Identify which cell holds the provided text, then report its [x, y] central coordinate. 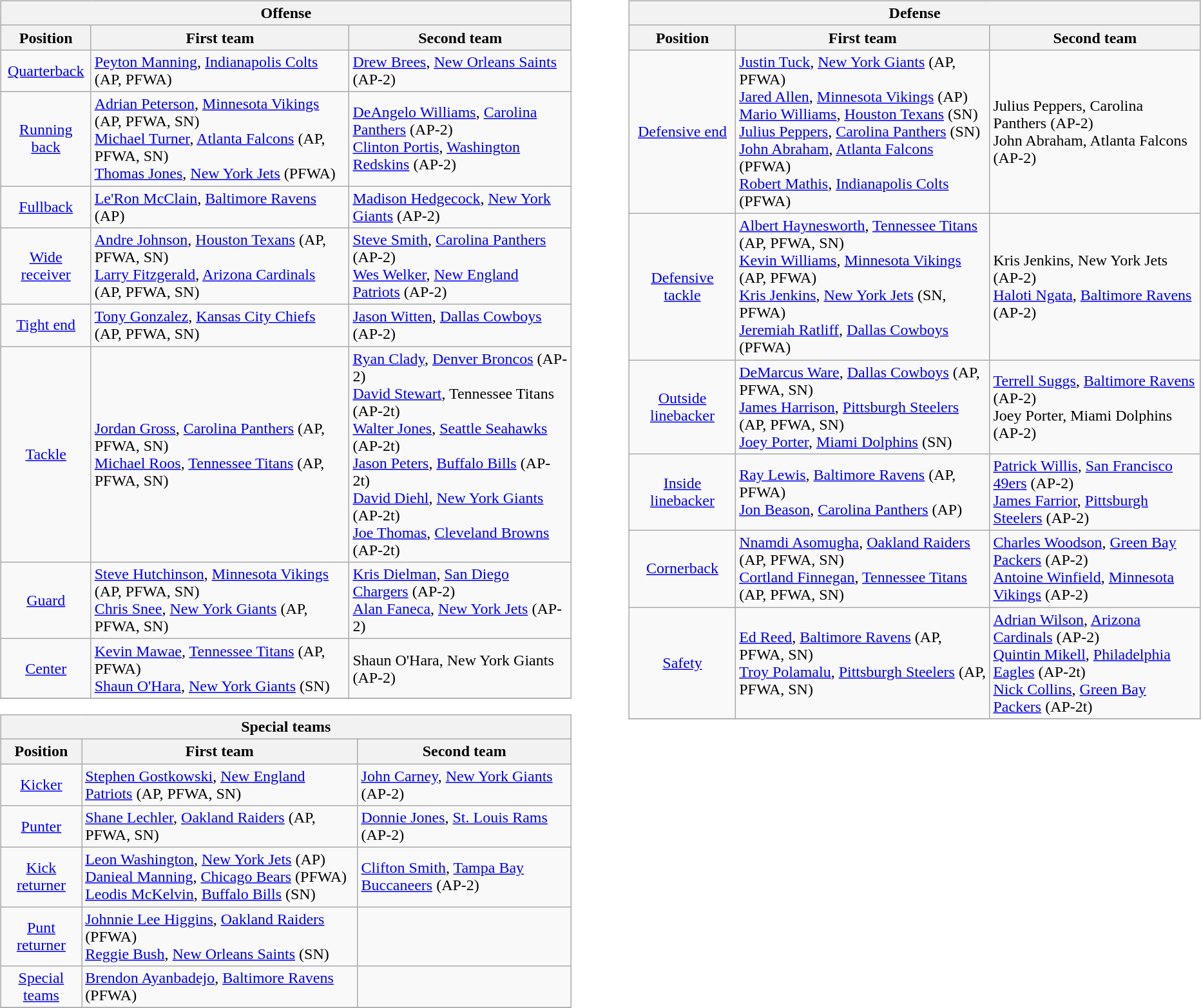
Punt returner [41, 937]
Tackle [46, 455]
Peyton Manning, Indianapolis Colts (AP, PFWA) [220, 71]
Brendon Ayanbadejo, Baltimore Ravens (PFWA) [220, 987]
Drew Brees, New Orleans Saints (AP-2) [460, 71]
Defense [914, 13]
Jason Witten, Dallas Cowboys (AP-2) [460, 326]
Safety [682, 663]
John Carney, New York Giants (AP-2) [464, 785]
Patrick Willis, San Francisco 49ers (AP-2) James Farrior, Pittsburgh Steelers (AP-2) [1095, 492]
Defensive tackle [682, 286]
Guard [46, 600]
Center [46, 669]
Shaun O'Hara, New York Giants (AP-2) [460, 669]
Terrell Suggs, Baltimore Ravens (AP-2) Joey Porter, Miami Dolphins (AP-2) [1095, 406]
Shane Lechler, Oakland Raiders (AP, PFWA, SN) [220, 827]
Leon Washington, New York Jets (AP) Danieal Manning, Chicago Bears (PFWA) Leodis McKelvin, Buffalo Bills (SN) [220, 877]
Quarterback [46, 71]
Andre Johnson, Houston Texans (AP, PFWA, SN)Larry Fitzgerald, Arizona Cardinals (AP, PFWA, SN) [220, 267]
Inside linebacker [682, 492]
Kevin Mawae, Tennessee Titans (AP, PFWA) Shaun O'Hara, New York Giants (SN) [220, 669]
Charles Woodson, Green Bay Packers (AP-2) Antoine Winfield, Minnesota Vikings (AP-2) [1095, 569]
Cornerback [682, 569]
Stephen Gostkowski, New England Patriots (AP, PFWA, SN) [220, 785]
Punter [41, 827]
Madison Hedgecock, New York Giants (AP-2) [460, 206]
Kris Jenkins, New York Jets (AP-2) Haloti Ngata, Baltimore Ravens (AP-2) [1095, 286]
Johnnie Lee Higgins, Oakland Raiders (PFWA) Reggie Bush, New Orleans Saints (SN) [220, 937]
Offense [286, 13]
DeAngelo Williams, Carolina Panthers (AP-2) Clinton Portis, Washington Redskins (AP-2) [460, 138]
Tony Gonzalez, Kansas City Chiefs (AP, PFWA, SN) [220, 326]
Wide receiver [46, 267]
Outside linebacker [682, 406]
Kicker [41, 785]
Adrian Peterson, Minnesota Vikings (AP, PFWA, SN) Michael Turner, Atlanta Falcons (AP, PFWA, SN)Thomas Jones, New York Jets (PFWA) [220, 138]
Clifton Smith, Tampa Bay Buccaneers (AP-2) [464, 877]
Donnie Jones, St. Louis Rams (AP-2) [464, 827]
Jordan Gross, Carolina Panthers (AP, PFWA, SN)Michael Roos, Tennessee Titans (AP, PFWA, SN) [220, 455]
Le'Ron McClain, Baltimore Ravens (AP) [220, 206]
Defensive end [682, 131]
Running back [46, 138]
Fullback [46, 206]
Ray Lewis, Baltimore Ravens (AP, PFWA) Jon Beason, Carolina Panthers (AP) [863, 492]
Steve Hutchinson, Minnesota Vikings (AP, PFWA, SN)Chris Snee, New York Giants (AP, PFWA, SN) [220, 600]
Julius Peppers, Carolina Panthers (AP-2) John Abraham, Atlanta Falcons (AP-2) [1095, 131]
Steve Smith, Carolina Panthers (AP-2) Wes Welker, New England Patriots (AP-2) [460, 267]
Nnamdi Asomugha, Oakland Raiders (AP, PFWA, SN) Cortland Finnegan, Tennessee Titans (AP, PFWA, SN) [863, 569]
Kris Dielman, San Diego Chargers (AP-2) Alan Faneca, New York Jets (AP-2) [460, 600]
Adrian Wilson, Arizona Cardinals (AP-2)Quintin Mikell, Philadelphia Eagles (AP-2t) Nick Collins, Green Bay Packers (AP-2t) [1095, 663]
Tight end [46, 326]
Kick returner [41, 877]
Ed Reed, Baltimore Ravens (AP, PFWA, SN) Troy Polamalu, Pittsburgh Steelers (AP, PFWA, SN) [863, 663]
DeMarcus Ware, Dallas Cowboys (AP, PFWA, SN) James Harrison, Pittsburgh Steelers (AP, PFWA, SN) Joey Porter, Miami Dolphins (SN) [863, 406]
